Pinpoint the cell where the given text exists, returning its (x, y) midpoint coordinate. 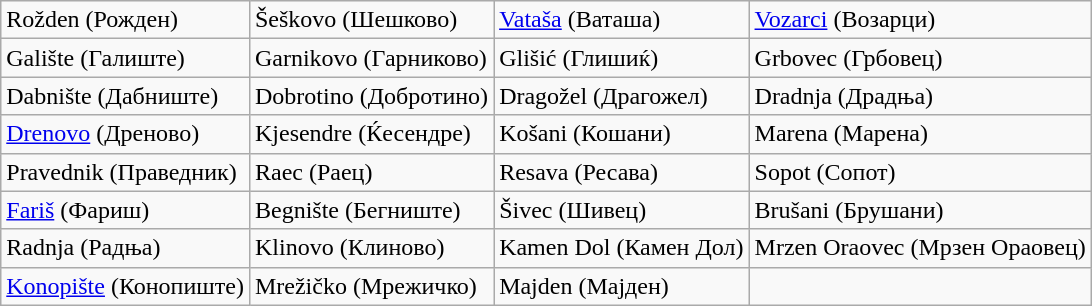
Šeškovo (Шешково) (371, 20)
Klinovo (Клиново) (371, 248)
Galište (Галиште) (126, 58)
Kamen Dol (Камен Дол) (622, 248)
Vataša (Ваташа) (622, 20)
Brušani (Брушани) (920, 210)
Mrežičko (Мрежичко) (371, 286)
Dradnja (Драдња) (920, 96)
Sopot (Сопот) (920, 172)
Dabnište (Дабниште) (126, 96)
Kjesendre (Ќесендре) (371, 134)
Šivec (Шивец) (622, 210)
Drenovo (Дреново) (126, 134)
Begnište (Бегниште) (371, 210)
Mrzen Oraovec (Мрзен Ораовец) (920, 248)
Raec (Раец) (371, 172)
Rožden (Рожден) (126, 20)
Dobrotino (Добротино) (371, 96)
Majden (Мајден) (622, 286)
Grbovec (Грбовец) (920, 58)
Pravednik (Праведник) (126, 172)
Resava (Ресава) (622, 172)
Košani (Кошани) (622, 134)
Glišić (Глишиќ) (622, 58)
Konopište (Конопиште) (126, 286)
Garnikovo (Гарниково) (371, 58)
Dragožel (Драгожел) (622, 96)
Fariš (Фариш) (126, 210)
Marena (Марена) (920, 134)
Vozarci (Возарци) (920, 20)
Radnja (Радња) (126, 248)
